Locate the cell with the specified text and output its [X, Y] center coordinate. 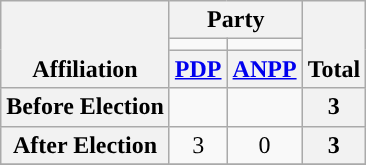
Party [236, 20]
Total [334, 44]
After Election [86, 145]
ANPP [264, 69]
0 [264, 145]
Before Election [86, 107]
PDP [198, 69]
Affiliation [86, 44]
